Pinpoint the cell where the given text exists, returning its (X, Y) midpoint coordinate. 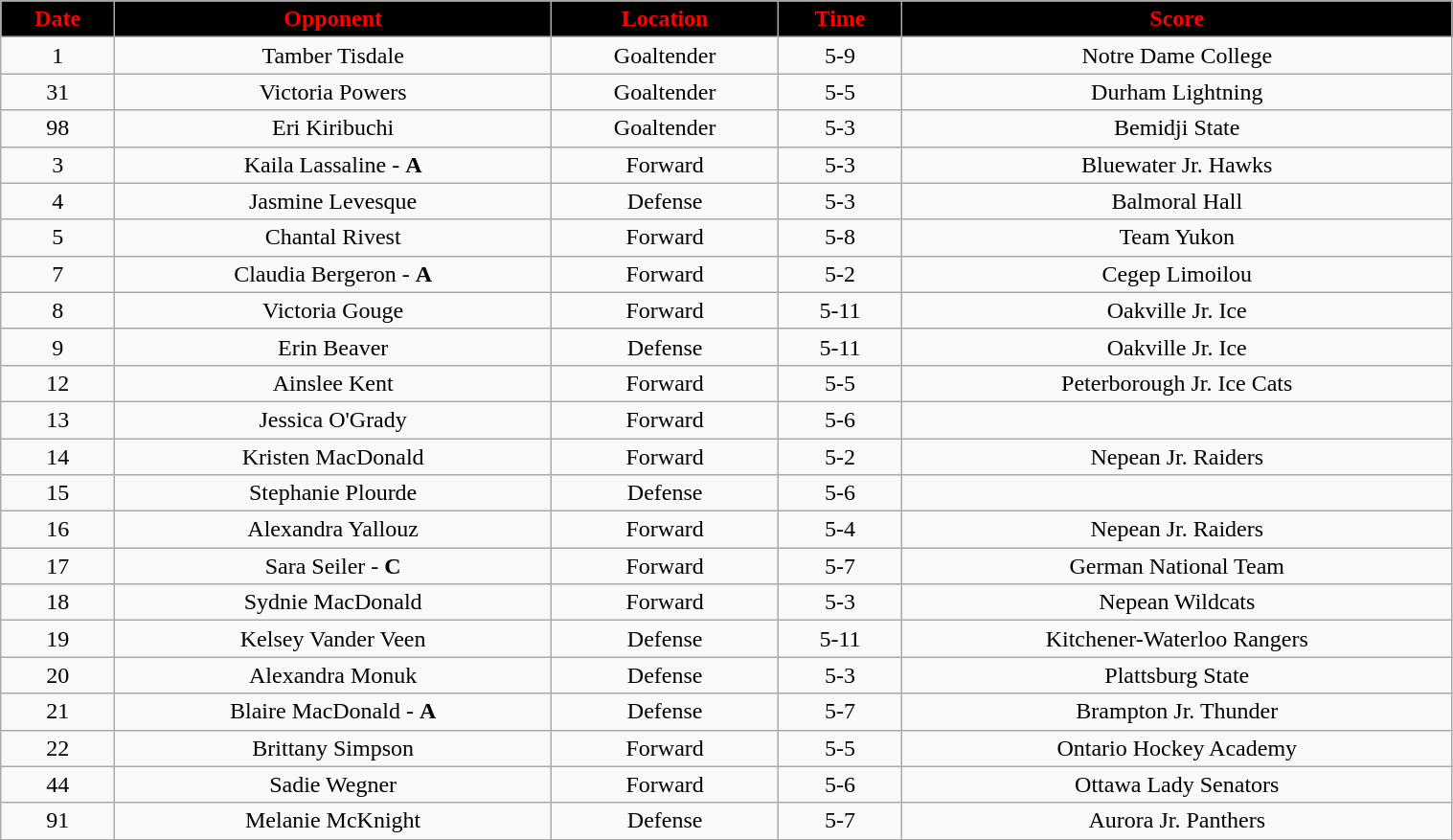
Date (57, 19)
Blaire MacDonald - A (333, 712)
Melanie McKnight (333, 821)
Victoria Powers (333, 92)
Score (1176, 19)
German National Team (1176, 566)
13 (57, 420)
Plattsburg State (1176, 675)
Erin Beaver (333, 347)
Kitchener-Waterloo Rangers (1176, 639)
Balmoral Hall (1176, 201)
Kaila Lassaline - A (333, 165)
Sara Seiler - C (333, 566)
Nepean Wildcats (1176, 602)
Ontario Hockey Academy (1176, 748)
5 (57, 238)
4 (57, 201)
9 (57, 347)
1 (57, 56)
Ottawa Lady Senators (1176, 784)
Tamber Tisdale (333, 56)
Kelsey Vander Veen (333, 639)
Time (841, 19)
5-4 (841, 530)
91 (57, 821)
12 (57, 383)
31 (57, 92)
44 (57, 784)
Team Yukon (1176, 238)
Eri Kiribuchi (333, 128)
Kristen MacDonald (333, 457)
Bemidji State (1176, 128)
17 (57, 566)
Aurora Jr. Panthers (1176, 821)
Sadie Wegner (333, 784)
Chantal Rivest (333, 238)
15 (57, 493)
Jasmine Levesque (333, 201)
7 (57, 274)
19 (57, 639)
Location (665, 19)
5-8 (841, 238)
14 (57, 457)
Stephanie Plourde (333, 493)
Notre Dame College (1176, 56)
Alexandra Monuk (333, 675)
Brampton Jr. Thunder (1176, 712)
Jessica O'Grady (333, 420)
98 (57, 128)
3 (57, 165)
Durham Lightning (1176, 92)
16 (57, 530)
8 (57, 310)
Cegep Limoilou (1176, 274)
20 (57, 675)
Alexandra Yallouz (333, 530)
Bluewater Jr. Hawks (1176, 165)
Claudia Bergeron - A (333, 274)
18 (57, 602)
Brittany Simpson (333, 748)
21 (57, 712)
Peterborough Jr. Ice Cats (1176, 383)
22 (57, 748)
Ainslee Kent (333, 383)
5-9 (841, 56)
Victoria Gouge (333, 310)
Sydnie MacDonald (333, 602)
Opponent (333, 19)
